Return [X, Y] of the center of cell containing provided text 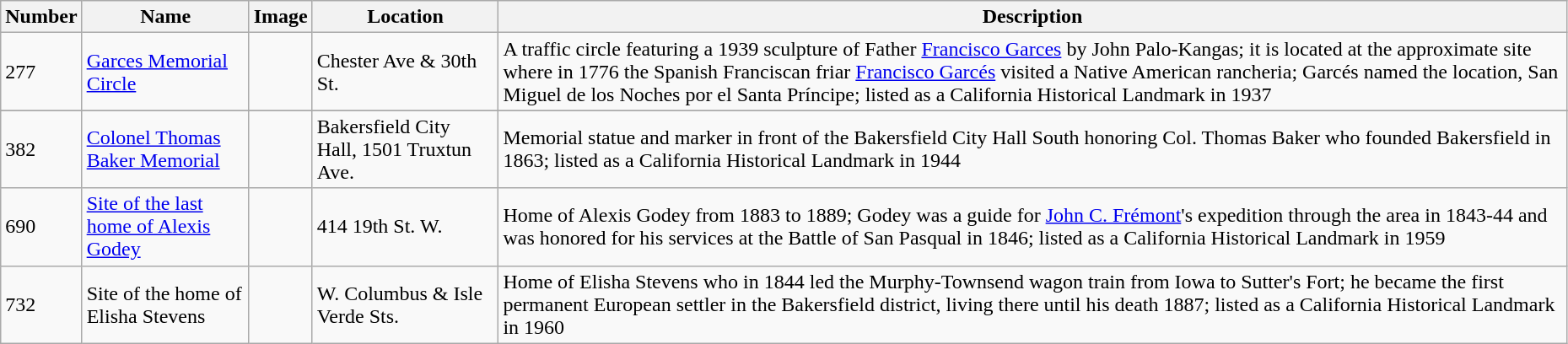
Location [405, 17]
277 [41, 72]
690 [41, 227]
Name [165, 17]
Colonel Thomas Baker Memorial [165, 149]
Bakersfield City Hall, 1501 Truxtun Ave. [405, 149]
Description [1032, 17]
Chester Ave & 30th St. [405, 72]
Image [280, 17]
Site of the last home of Alexis Godey [165, 227]
W. Columbus & Isle Verde Sts. [405, 304]
Garces Memorial Circle [165, 72]
732 [41, 304]
Number [41, 17]
382 [41, 149]
Site of the home of Elisha Stevens [165, 304]
414 19th St. W. [405, 227]
